Scan for the cell matching the given text and deliver its [X, Y] coordinate at center. 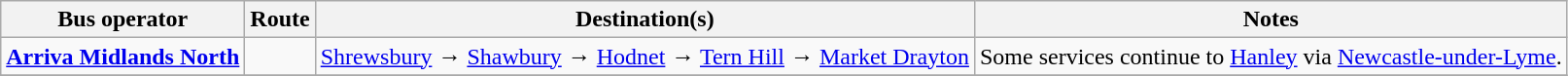
Notes [1271, 19]
Some services continue to Hanley via Newcastle-under-Lyme. [1271, 57]
Bus operator [122, 19]
Destination(s) [645, 19]
Route [280, 19]
Arriva Midlands North [122, 57]
Shrewsbury → Shawbury → Hodnet → Tern Hill → Market Drayton [645, 57]
